Locate the cell with the specified text and output its [x, y] center coordinate. 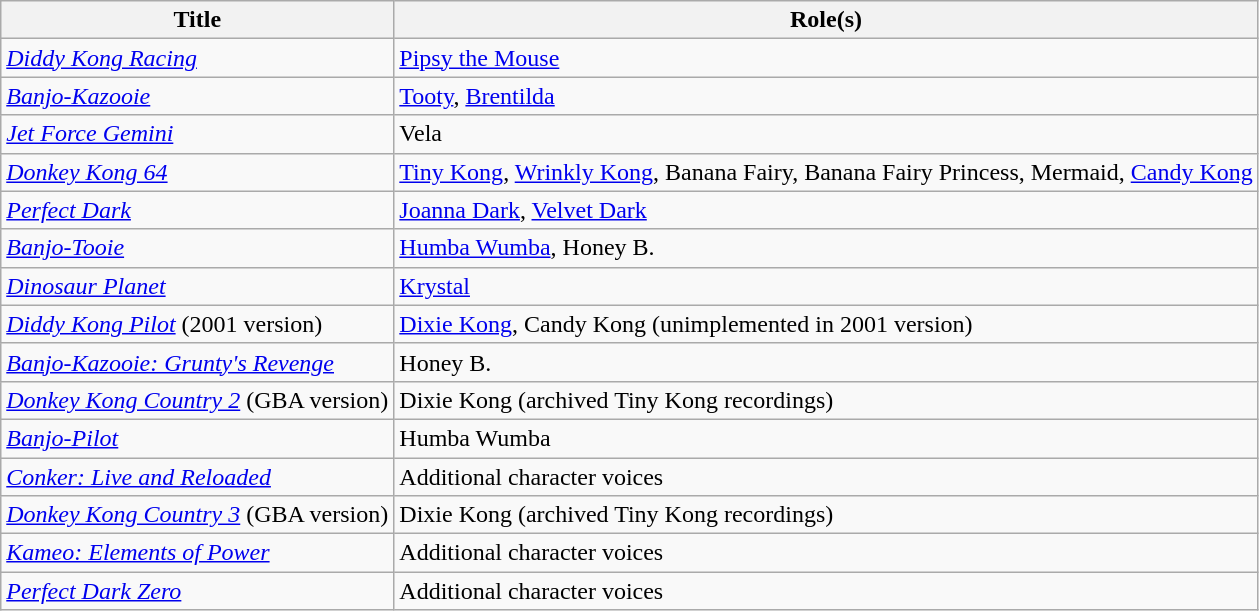
Diddy Kong Racing [198, 58]
Banjo-Tooie [198, 248]
Banjo-Kazooie: Grunty's Revenge [198, 362]
Tooty, Brentilda [826, 96]
Vela [826, 134]
Banjo-Kazooie [198, 96]
Donkey Kong Country 3 (GBA version) [198, 515]
Banjo-Pilot [198, 438]
Jet Force Gemini [198, 134]
Kameo: Elements of Power [198, 553]
Humba Wumba [826, 438]
Tiny Kong, Wrinkly Kong, Banana Fairy, Banana Fairy Princess, Mermaid, Candy Kong [826, 172]
Krystal [826, 286]
Honey B. [826, 362]
Humba Wumba, Honey B. [826, 248]
Diddy Kong Pilot (2001 version) [198, 324]
Dinosaur Planet [198, 286]
Conker: Live and Reloaded [198, 477]
Perfect Dark Zero [198, 591]
Role(s) [826, 20]
Donkey Kong Country 2 (GBA version) [198, 400]
Perfect Dark [198, 210]
Title [198, 20]
Pipsy the Mouse [826, 58]
Donkey Kong 64 [198, 172]
Joanna Dark, Velvet Dark [826, 210]
Dixie Kong, Candy Kong (unimplemented in 2001 version) [826, 324]
